For the text-containing cell, return its midpoint in [X, Y] coordinate format. 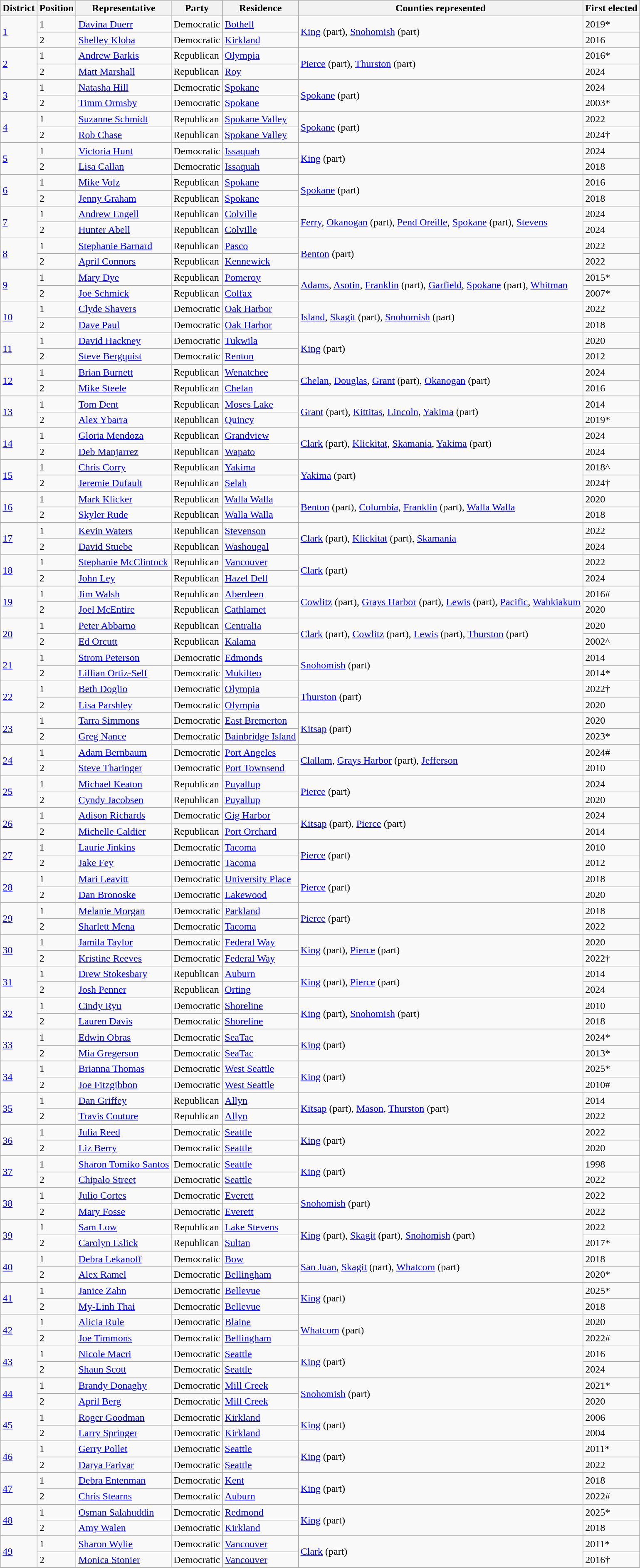
Alex Ramel [124, 1275]
Port Orchard [260, 831]
32 [19, 1014]
2002^ [611, 641]
Kitsap (part) [441, 729]
Deb Manjarrez [124, 451]
Clark (part), Klickitat, Skamania, Yakima (part) [441, 443]
Steve Tharinger [124, 768]
Joe Timmons [124, 1338]
30 [19, 950]
Lisa Parshley [124, 705]
10 [19, 317]
Blaine [260, 1322]
Mike Steele [124, 388]
5 [19, 158]
Chipalo Street [124, 1180]
Mike Volz [124, 182]
Kitsap (part), Mason, Thurston (part) [441, 1108]
Cowlitz (part), Grays Harbor (part), Lewis (part), Pacific, Wahkiakum [441, 602]
19 [19, 602]
35 [19, 1108]
16 [19, 507]
Edmonds [260, 657]
4 [19, 127]
Drew Stokesbary [124, 974]
Andrew Barkis [124, 56]
23 [19, 729]
Steve Bergquist [124, 356]
Shaun Scott [124, 1370]
Adam Bernbaum [124, 752]
Stephanie Barnard [124, 246]
3 [19, 95]
Tom Dent [124, 404]
Kalama [260, 641]
David Hackney [124, 341]
Grant (part), Kittitas, Lincoln, Yakima (part) [441, 412]
Adison Richards [124, 816]
45 [19, 1425]
Benton (part), Columbia, Franklin (part), Walla Walla [441, 507]
Cathlamet [260, 610]
Carolyn Eslick [124, 1243]
Party [197, 8]
Centralia [260, 626]
Chelan, Douglas, Grant (part), Okanogan (part) [441, 380]
Liz Berry [124, 1148]
2018^ [611, 467]
Brandy Donaghy [124, 1385]
33 [19, 1045]
Position [57, 8]
38 [19, 1203]
Sharon Wylie [124, 1544]
22 [19, 697]
Whatcom (part) [441, 1330]
Peter Abbarno [124, 626]
Strom Peterson [124, 657]
April Berg [124, 1401]
Lauren Davis [124, 1021]
Residence [260, 8]
Colfax [260, 293]
Mary Fosse [124, 1212]
Aberdeen [260, 594]
Suzanne Schmidt [124, 119]
Sultan [260, 1243]
Wapato [260, 451]
Jake Fey [124, 863]
Yakima [260, 467]
Lisa Callan [124, 166]
Clark (part), Klickitat (part), Skamania [441, 539]
7 [19, 222]
Gloria Mendoza [124, 435]
17 [19, 539]
Debra Lekanoff [124, 1259]
8 [19, 254]
Amy Walen [124, 1528]
Mia Gregerson [124, 1053]
2017* [611, 1243]
Melanie Morgan [124, 910]
43 [19, 1362]
Representative [124, 8]
15 [19, 475]
Brianna Thomas [124, 1069]
14 [19, 443]
Bothell [260, 24]
13 [19, 412]
Kevin Waters [124, 531]
28 [19, 887]
Wenatchee [260, 372]
Alicia Rule [124, 1322]
Matt Marshall [124, 72]
Redmond [260, 1512]
Stephanie McClintock [124, 562]
First elected [611, 8]
26 [19, 824]
Grandview [260, 435]
2016# [611, 594]
Jenny Graham [124, 198]
Dave Paul [124, 325]
Quincy [260, 420]
Rob Chase [124, 135]
37 [19, 1172]
39 [19, 1235]
District [19, 8]
40 [19, 1267]
Mukilteo [260, 673]
Kristine Reeves [124, 958]
Julia Reed [124, 1132]
Parkland [260, 910]
Chris Stearns [124, 1496]
Sharon Tomiko Santos [124, 1164]
2006 [611, 1417]
Victoria Hunt [124, 151]
9 [19, 285]
Travis Couture [124, 1116]
Clallam, Grays Harbor (part), Jefferson [441, 760]
6 [19, 190]
Davina Duerr [124, 24]
Yakima (part) [441, 475]
21 [19, 665]
Clark (part), Cowlitz (part), Lewis (part), Thurston (part) [441, 633]
34 [19, 1077]
Ferry, Okanogan (part), Pend Oreille, Spokane (part), Stevens [441, 222]
Gerry Pollet [124, 1449]
John Ley [124, 578]
Mark Klicker [124, 499]
Skyler Rude [124, 515]
Jim Walsh [124, 594]
27 [19, 855]
2016* [611, 56]
2024* [611, 1037]
Joe Fitzgibbon [124, 1085]
Joel McEntire [124, 610]
Lakewood [260, 895]
Osman Salahuddin [124, 1512]
2003* [611, 103]
2014* [611, 673]
Port Townsend [260, 768]
2004 [611, 1433]
Hunter Abell [124, 230]
Laurie Jinkins [124, 847]
Jeremie Dufault [124, 483]
Roy [260, 72]
20 [19, 633]
Nicole Macri [124, 1354]
Kent [260, 1481]
2010# [611, 1085]
Brian Burnett [124, 372]
Selah [260, 483]
46 [19, 1457]
Jamila Taylor [124, 942]
Debra Entenman [124, 1481]
Mari Leavitt [124, 879]
Ed Orcutt [124, 641]
Orting [260, 990]
Dan Griffey [124, 1101]
Renton [260, 356]
Pomeroy [260, 277]
2007* [611, 293]
Pierce (part), Thurston (part) [441, 64]
Stevenson [260, 531]
Mary Dye [124, 277]
Port Angeles [260, 752]
12 [19, 380]
24 [19, 760]
Kennewick [260, 262]
Josh Penner [124, 990]
2021* [611, 1385]
Janice Zahn [124, 1291]
Alex Ybarra [124, 420]
Cindy Ryu [124, 1006]
Kitsap (part), Pierce (part) [441, 824]
2023* [611, 737]
11 [19, 349]
Edwin Obras [124, 1037]
Pasco [260, 246]
Hazel Dell [260, 578]
Chris Corry [124, 467]
Michael Keaton [124, 784]
My-Linh Thai [124, 1306]
Tarra Simmons [124, 721]
Beth Doglio [124, 689]
Greg Nance [124, 737]
Benton (part) [441, 254]
Island, Skagit (part), Snohomish (part) [441, 317]
Timm Ormsby [124, 103]
41 [19, 1298]
Andrew Engell [124, 214]
Adams, Asotin, Franklin (part), Garfield, Spokane (part), Whitman [441, 285]
Dan Bronoske [124, 895]
29 [19, 918]
Clyde Shavers [124, 309]
18 [19, 570]
44 [19, 1393]
Sam Low [124, 1227]
36 [19, 1140]
2024# [611, 752]
University Place [260, 879]
Moses Lake [260, 404]
Roger Goodman [124, 1417]
Bow [260, 1259]
49 [19, 1552]
Chelan [260, 388]
King (part), Skagit (part), Snohomish (part) [441, 1235]
Counties represented [441, 8]
31 [19, 982]
Bainbridge Island [260, 737]
Larry Springer [124, 1433]
Gig Harbor [260, 816]
2016† [611, 1560]
2015* [611, 277]
April Connors [124, 262]
Lillian Ortiz-Self [124, 673]
48 [19, 1520]
Washougal [260, 547]
Cyndy Jacobsen [124, 800]
42 [19, 1330]
47 [19, 1489]
25 [19, 792]
East Bremerton [260, 721]
Monica Stonier [124, 1560]
Michelle Caldier [124, 831]
David Stuebe [124, 547]
Joe Schmick [124, 293]
Thurston (part) [441, 697]
Shelley Kloba [124, 40]
Tukwila [260, 341]
Julio Cortes [124, 1195]
2020* [611, 1275]
Lake Stevens [260, 1227]
2013* [611, 1053]
Sharlett Mena [124, 926]
Natasha Hill [124, 87]
1998 [611, 1164]
Darya Farivar [124, 1464]
San Juan, Skagit (part), Whatcom (part) [441, 1267]
